Pinpoint the cell where the given text exists, returning its (X, Y) midpoint coordinate. 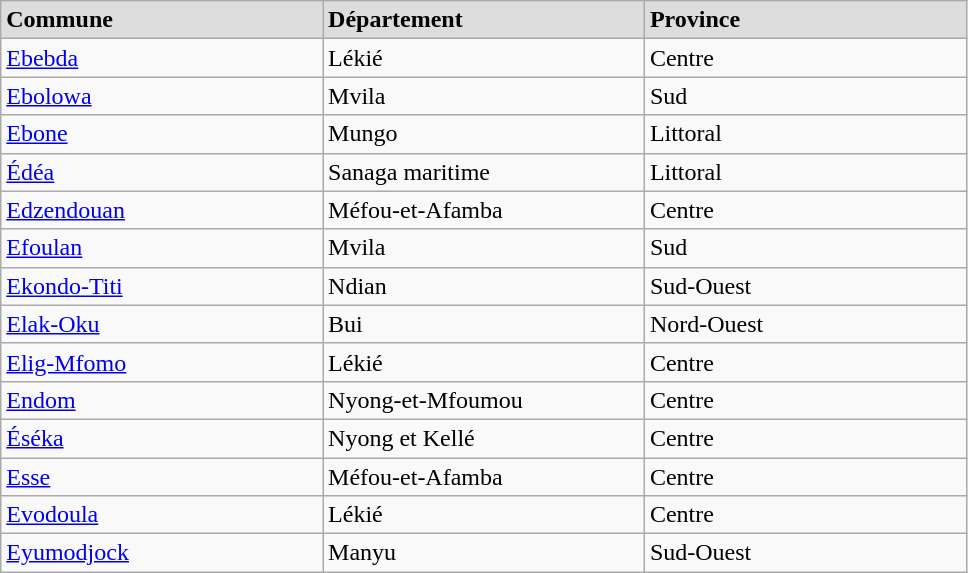
Mungo (484, 134)
Esse (162, 477)
Sanaga maritime (484, 172)
Ebone (162, 134)
Evodoula (162, 515)
Nyong et Kellé (484, 438)
Efoulan (162, 248)
Nyong-et-Mfoumou (484, 400)
Ebolowa (162, 96)
Elak-Oku (162, 324)
Commune (162, 20)
Ebebda (162, 58)
Ekondo-Titi (162, 286)
Endom (162, 400)
Ndian (484, 286)
Edzendouan (162, 210)
Eyumodjock (162, 553)
Nord-Ouest (805, 324)
Édéa (162, 172)
Province (805, 20)
Éséka (162, 438)
Bui (484, 324)
Elig-Mfomo (162, 362)
Département (484, 20)
Manyu (484, 553)
